Provide the [X, Y] coordinate of the cell's center where the given text is located.  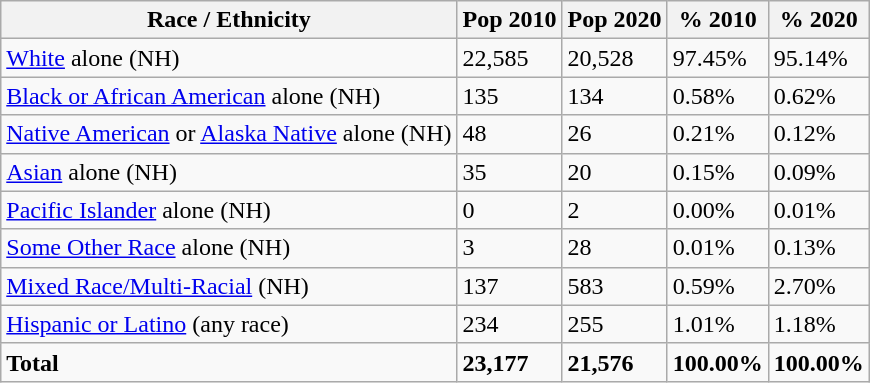
2.70% [818, 286]
Total [229, 362]
23,177 [510, 362]
21,576 [614, 362]
0.00% [718, 210]
0.62% [818, 96]
White alone (NH) [229, 58]
Pop 2020 [614, 20]
2 [614, 210]
0.12% [818, 134]
Race / Ethnicity [229, 20]
135 [510, 96]
134 [614, 96]
1.18% [818, 324]
35 [510, 172]
22,585 [510, 58]
255 [614, 324]
Pop 2010 [510, 20]
3 [510, 248]
% 2020 [818, 20]
0.59% [718, 286]
137 [510, 286]
0.09% [818, 172]
20 [614, 172]
1.01% [718, 324]
95.14% [818, 58]
0.58% [718, 96]
Mixed Race/Multi-Racial (NH) [229, 286]
26 [614, 134]
Some Other Race alone (NH) [229, 248]
Black or African American alone (NH) [229, 96]
583 [614, 286]
234 [510, 324]
0.13% [818, 248]
% 2010 [718, 20]
28 [614, 248]
Hispanic or Latino (any race) [229, 324]
0 [510, 210]
Asian alone (NH) [229, 172]
20,528 [614, 58]
97.45% [718, 58]
Native American or Alaska Native alone (NH) [229, 134]
Pacific Islander alone (NH) [229, 210]
0.21% [718, 134]
0.15% [718, 172]
48 [510, 134]
